Return (X, Y) of the center of cell containing provided text 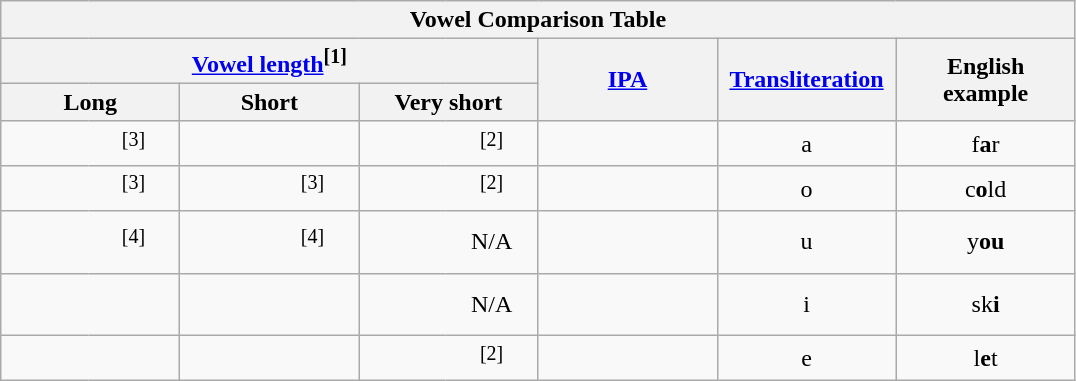
a (806, 144)
Short (270, 102)
ski (986, 304)
Transliteration (806, 80)
you (986, 242)
i (806, 304)
Very short (448, 102)
o (806, 188)
IPA (628, 80)
Vowel Comparison Table (538, 20)
cold (986, 188)
Vowel length[1] (270, 62)
u (806, 242)
let (986, 358)
far (986, 144)
Long (90, 102)
e (806, 358)
Englishexample (986, 80)
